Identify which cell holds the provided text, then report its (X, Y) central coordinate. 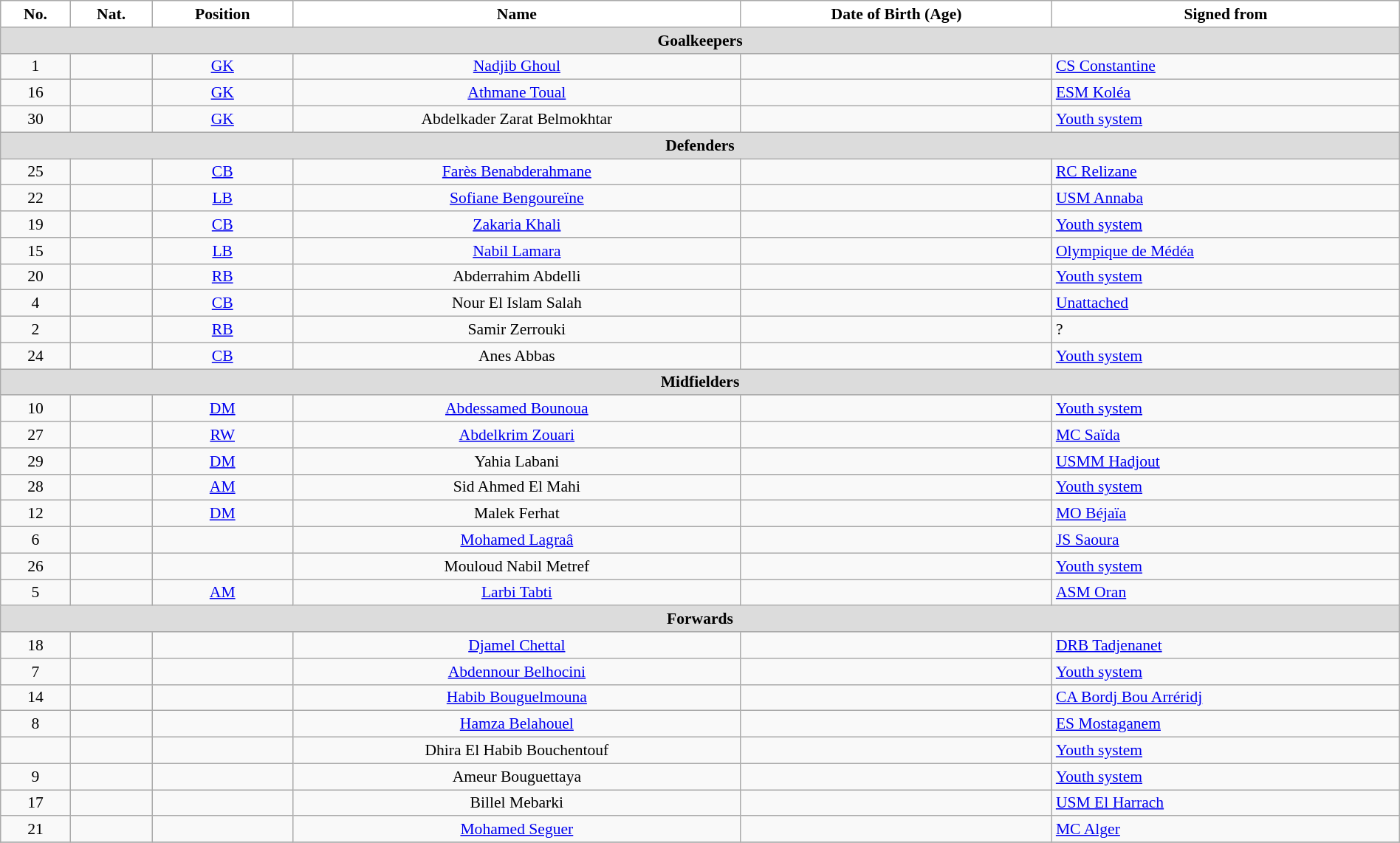
Billel Mebarki (517, 803)
22 (35, 199)
19 (35, 224)
Unattached (1226, 303)
Sofiane Bengoureïne (517, 199)
Abderrahim Abdelli (517, 277)
Habib Bouguelmouna (517, 698)
Anes Abbas (517, 356)
Mohamed Lagraâ (517, 540)
CA Bordj Bou Arréridj (1226, 698)
CS Constantine (1226, 66)
9 (35, 777)
MC Alger (1226, 830)
Dhira El Habib Bouchentouf (517, 751)
MC Saïda (1226, 435)
Midfielders (700, 382)
ASM Oran (1226, 593)
Ameur Bouguettaya (517, 777)
Abdelkrim Zouari (517, 435)
5 (35, 593)
Abdelkader Zarat Belmokhtar (517, 120)
Abdessamed Bounoua (517, 409)
Mouloud Nabil Metref (517, 566)
Nat. (111, 14)
Goalkeepers (700, 41)
Sid Ahmed El Mahi (517, 487)
6 (35, 540)
Yahia Labani (517, 461)
No. (35, 14)
20 (35, 277)
Larbi Tabti (517, 593)
Malek Ferhat (517, 514)
Abdennour Belhocini (517, 672)
26 (35, 566)
Name (517, 14)
30 (35, 120)
Hamza Belahouel (517, 724)
12 (35, 514)
15 (35, 251)
Nabil Lamara (517, 251)
Defenders (700, 145)
10 (35, 409)
17 (35, 803)
ES Mostaganem (1226, 724)
Samir Zerrouki (517, 330)
Athmane Toual (517, 93)
Signed from (1226, 14)
USM Annaba (1226, 199)
2 (35, 330)
Forwards (700, 619)
21 (35, 830)
7 (35, 672)
ESM Koléa (1226, 93)
Mohamed Seguer (517, 830)
USMM Hadjout (1226, 461)
? (1226, 330)
8 (35, 724)
Olympique de Médéa (1226, 251)
28 (35, 487)
Date of Birth (Age) (896, 14)
14 (35, 698)
18 (35, 645)
DRB Tadjenanet (1226, 645)
MO Béjaïa (1226, 514)
16 (35, 93)
JS Saoura (1226, 540)
RC Relizane (1226, 172)
4 (35, 303)
Position (223, 14)
29 (35, 461)
24 (35, 356)
Nour El Islam Salah (517, 303)
1 (35, 66)
Nadjib Ghoul (517, 66)
Djamel Chettal (517, 645)
Zakaria Khali (517, 224)
25 (35, 172)
Farès Benabderahmane (517, 172)
USM El Harrach (1226, 803)
RW (223, 435)
27 (35, 435)
